Provide the (x, y) coordinate of the cell's center where the given text is located.  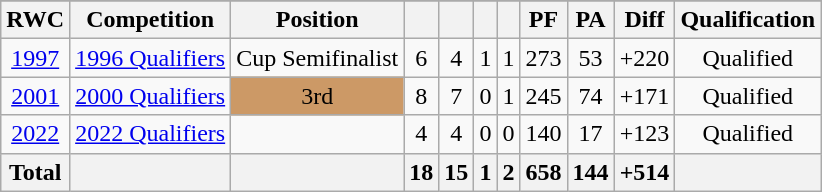
Competition (150, 20)
18 (422, 172)
Qualification (748, 20)
3rd (318, 96)
140 (544, 134)
2022 Qualifiers (150, 134)
2022 (36, 134)
Total (36, 172)
74 (590, 96)
2 (508, 172)
PA (590, 20)
+171 (644, 96)
273 (544, 58)
2001 (36, 96)
6 (422, 58)
144 (590, 172)
1996 Qualifiers (150, 58)
245 (544, 96)
1997 (36, 58)
RWC (36, 20)
Diff (644, 20)
+220 (644, 58)
17 (590, 134)
2000 Qualifiers (150, 96)
+123 (644, 134)
53 (590, 58)
15 (456, 172)
7 (456, 96)
658 (544, 172)
+514 (644, 172)
8 (422, 96)
PF (544, 20)
Cup Semifinalist (318, 58)
Position (318, 20)
